Find where the given text appears and provide that cell's center as [X, Y] coordinate. 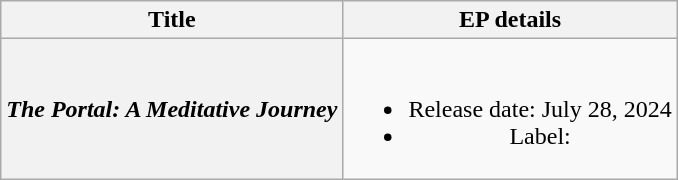
EP details [510, 20]
Title [172, 20]
The Portal: A Meditative Journey [172, 109]
Release date: July 28, 2024Label: [510, 109]
